Scan for the cell matching the given text and deliver its [X, Y] coordinate at center. 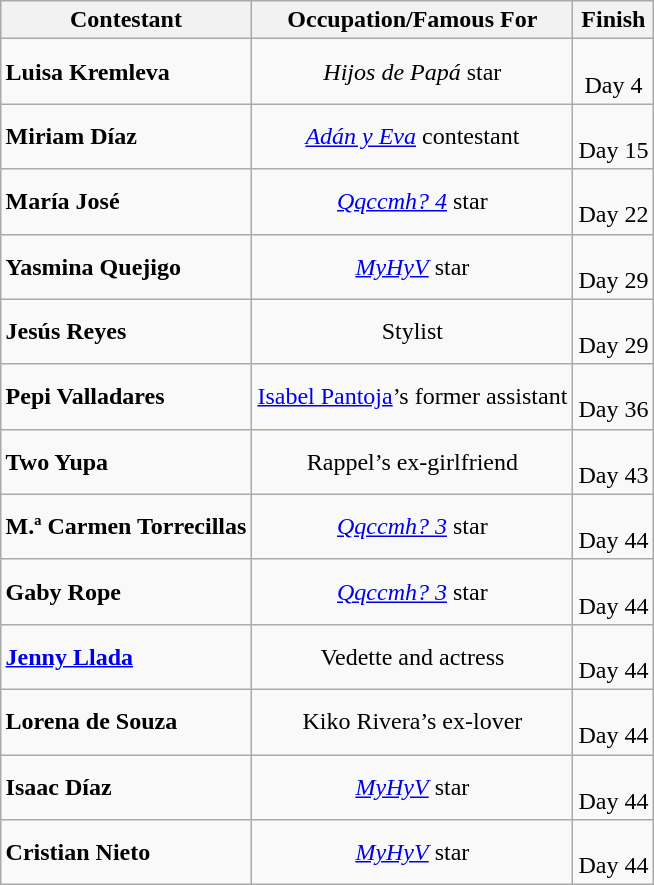
Miriam Díaz [126, 136]
Two Yupa [126, 462]
Isaac Díaz [126, 786]
Adán y Eva contestant [412, 136]
Jenny Llada [126, 656]
Pepi Valladares [126, 396]
Qqccmh? 4 star [412, 202]
M.ª Carmen Torrecillas [126, 526]
Luisa Kremleva [126, 72]
Gaby Rope [126, 592]
Stylist [412, 332]
Jesús Reyes [126, 332]
Day 36 [614, 396]
Kiko Rivera’s ex-lover [412, 722]
Hijos de Papá star [412, 72]
Day 43 [614, 462]
Vedette and actress [412, 656]
Contestant [126, 20]
Yasmina Quejigo [126, 266]
Isabel Pantoja’s former assistant [412, 396]
Occupation/Famous For [412, 20]
Finish [614, 20]
Rappel’s ex-girlfriend [412, 462]
María José [126, 202]
Cristian Nieto [126, 852]
Lorena de Souza [126, 722]
Day 22 [614, 202]
Day 4 [614, 72]
Day 15 [614, 136]
